Extract the (x, y) coordinate from the center of the cell holding the provided text.  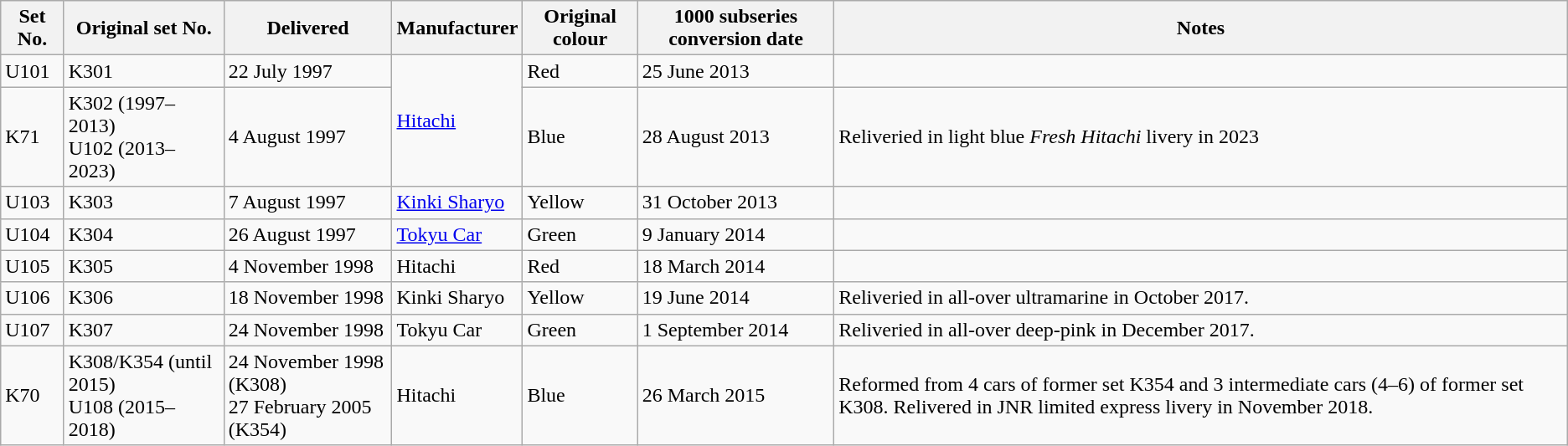
Reliveried in all-over deep-pink in December 2017. (1201, 330)
K303 (144, 202)
24 November 1998 (308, 330)
U104 (32, 234)
Original set No. (144, 28)
Reformed from 4 cars of former set K354 and 3 intermediate cars (4–6) of former set K308. Relivered in JNR limited express livery in November 2018. (1201, 395)
25 June 2013 (735, 71)
K305 (144, 266)
K71 (32, 137)
19 June 2014 (735, 298)
U106 (32, 298)
K302 (1997–2013)U102 (2013–2023) (144, 137)
26 March 2015 (735, 395)
Reliveried in all-over ultramarine in October 2017. (1201, 298)
26 August 1997 (308, 234)
U101 (32, 71)
18 November 1998 (308, 298)
9 January 2014 (735, 234)
Original colour (580, 28)
22 July 1997 (308, 71)
K70 (32, 395)
Set No. (32, 28)
U103 (32, 202)
1000 subseries conversion date (735, 28)
4 August 1997 (308, 137)
1 September 2014 (735, 330)
K308/K354 (until 2015)U108 (2015–2018) (144, 395)
Delivered (308, 28)
4 November 1998 (308, 266)
31 October 2013 (735, 202)
U105 (32, 266)
24 November 1998 (K308)27 February 2005 (K354) (308, 395)
7 August 1997 (308, 202)
K301 (144, 71)
28 August 2013 (735, 137)
Reliveried in light blue Fresh Hitachi livery in 2023 (1201, 137)
Notes (1201, 28)
Manufacturer (457, 28)
K307 (144, 330)
K304 (144, 234)
U107 (32, 330)
K306 (144, 298)
18 March 2014 (735, 266)
